For the text-containing cell, return its midpoint in [x, y] coordinate format. 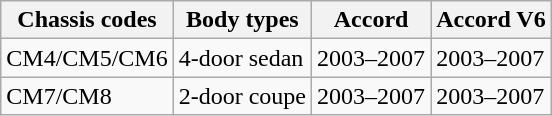
Accord V6 [492, 20]
Body types [242, 20]
CM4/CM5/CM6 [87, 58]
CM7/CM8 [87, 96]
4-door sedan [242, 58]
Chassis codes [87, 20]
Accord [372, 20]
2-door coupe [242, 96]
